Extract the [X, Y] coordinate from the center of the cell holding the provided text.  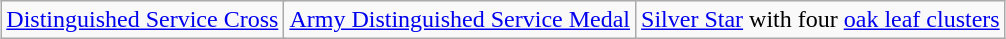
Distinguished Service Cross [142, 20]
Army Distinguished Service Medal [460, 20]
Silver Star with four oak leaf clusters [821, 20]
